Determine the (X, Y) coordinate at the center of the cell enclosing the given text.  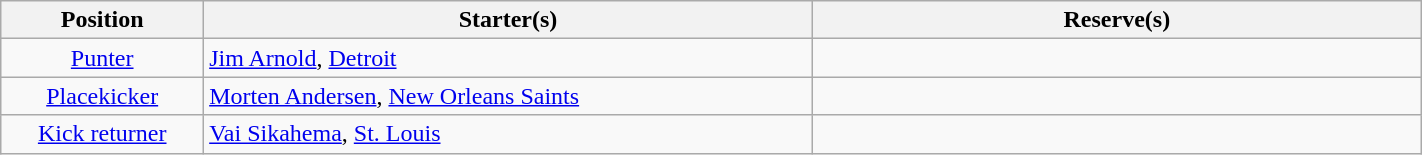
Jim Arnold, Detroit (508, 58)
Morten Andersen, New Orleans Saints (508, 96)
Kick returner (102, 134)
Starter(s) (508, 20)
Punter (102, 58)
Placekicker (102, 96)
Position (102, 20)
Vai Sikahema, St. Louis (508, 134)
Reserve(s) (1116, 20)
